Provide the [x, y] coordinate of the cell's center where the given text is located.  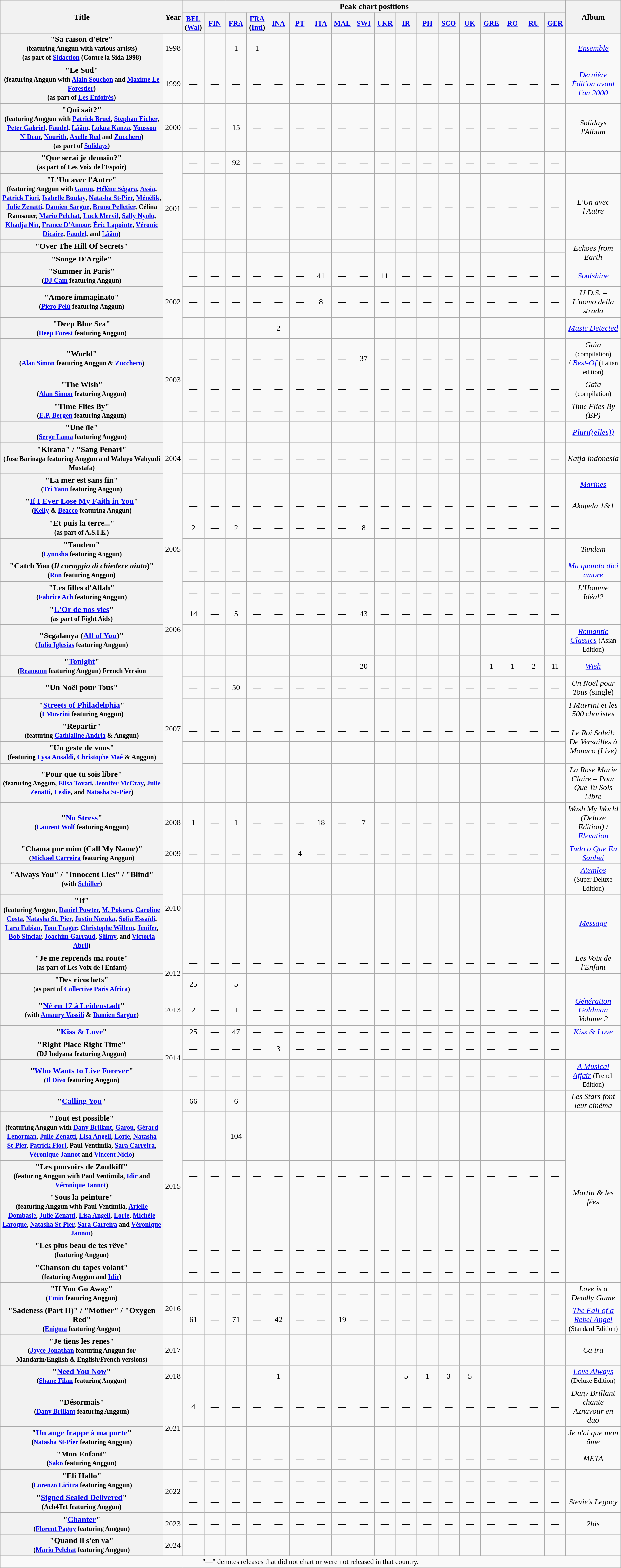
Les Voix de l'Enfant [593, 962]
"Kiss & Love" [82, 1032]
"L'Or de nos vies"(as part of Fight Aids) [82, 614]
"—" denotes releases that did not chart or were not released in that country. [310, 1562]
"Sadeness (Part II)" / "Mother" / "Oxygen Red"(Enigma featuring Anggun) [82, 1319]
"Deep Blue Sea"(Deep Forest featuring Anggun) [82, 328]
Love Always (Deluxe Edition) [593, 1376]
"Que serai je demain?"(as part of Les Voix de l'Espoir) [82, 163]
MAL [342, 23]
"La mer est sans fin"(Tri Yann featuring Anggun) [82, 485]
"Né en 17 à Leidenstadt"(with Amaury Vassili & Damien Sargue) [82, 1010]
PH [427, 23]
2012 [173, 973]
"Catch You (Il coraggio di chiedere aiuto)"(Ron featuring Anggun) [82, 571]
Message [593, 923]
15 [236, 127]
"Les plus beau de tes rêve"(featuring Anggun) [82, 1250]
Gaïa (compilation) / Best-Of (Italian edition) [593, 358]
"Always You" / "Innocent Lies" / "Blind"(with Schiller) [82, 879]
18 [321, 822]
20 [364, 666]
I Muvrini et les 500 choristes [593, 709]
INA [278, 23]
"Une île"(Serge Lama featuring Anggun) [82, 432]
47 [236, 1032]
"If I Ever Lose My Faith in You"(Kelly & Beacco featuring Anggun) [82, 506]
Ma quando dici amore [593, 571]
Title [82, 17]
Dany Brillant chante Aznavour en duo [593, 1406]
SCO [448, 23]
GER [555, 23]
"Mon Enfant"(Sako featuring Anggun) [82, 1459]
FRA(Intl) [257, 23]
L'Homme Idéal? [593, 592]
"Sa raison d'être"(featuring Anggun with various artists)(as part of Sidaction (Contre la Sida 1998) [82, 48]
37 [364, 358]
"Calling You" [82, 1101]
ITA [321, 23]
GRE [491, 23]
Dernière Édition avant l'an 2000 [593, 84]
"Je tiens les renes"(Joyce Jonathan featuring Anggun for Mandarin/English & English/French versions) [82, 1350]
Album [593, 17]
Les Stars font leur cinéma [593, 1101]
2004 [173, 458]
"The Wish"(Alan Simon featuring Anggun) [82, 389]
41 [321, 275]
2007 [173, 729]
RO [513, 23]
2bis [593, 1523]
Tandem [593, 549]
2008 [173, 822]
"Un Noël pour Tous" [82, 688]
"Kirana" / "Sang Penari"(Jose Barinaga featuring Anggun and Waluyo Wahyudi Mustafa) [82, 458]
"Need You Now"(Shane Filan featuring Anggun) [82, 1376]
SWI [364, 23]
1999 [173, 84]
Pluri((elles)) [593, 432]
19 [342, 1319]
14 [193, 614]
Atemlos(Super Deluxe Edition) [593, 879]
"Les filles d'Allah"(Fabrice Ach featuring Anggun) [82, 592]
"Désormais"(Dany Brillant featuring Anggun) [82, 1406]
FIN [215, 23]
L'Un avec l'Autre [593, 206]
"Tandem"(Lynnsha featuring Anggun) [82, 549]
"Tonight"(Reamonn featuring Anggun) French Version [82, 666]
U.D.S. – L'uomo della strada [593, 302]
"Segalanya (All of You)"(Julio Iglesias featuring Anggun) [82, 640]
The Fall of a Rebel Angel (Standard Edition) [593, 1319]
Le Roi Soleil: De Versailles à Monaco (Live) [593, 742]
Kiss & Love [593, 1032]
Katja Indonesia [593, 458]
Akapela 1&1 [593, 506]
2009 [173, 853]
50 [236, 688]
2014 [173, 1058]
2001 [173, 208]
Solidays l'Album [593, 127]
La Rose Marie Claire – Pour Que Tu Sois Libre [593, 783]
"Over The Hill Of Secrets" [82, 246]
"Who Wants to Live Forever"(Il Divo featuring Anggun) [82, 1075]
Martin & les fées [593, 1197]
104 [236, 1136]
UKR [385, 23]
2022 [173, 1491]
2002 [173, 302]
A Musical Affair (French Edition) [593, 1075]
2005 [173, 549]
2017 [173, 1350]
2016 [173, 1309]
71 [236, 1319]
Gaïa (compilation) [593, 389]
1998 [173, 48]
META [593, 1459]
2015 [173, 1186]
42 [278, 1319]
Echoes from Earth [593, 252]
Marines [593, 485]
2013 [173, 1010]
"Les pouvoirs de Zoulkiff"(featuring Anggun with Paul Ventimila, Idir and Véronique Jannot) [82, 1175]
"Je me reprends ma route"(as part of Les Voix de l'Enfant) [82, 962]
Ça ira [593, 1350]
"Pour que tu sois libre"(featuring Anggun, Elisa Tovati, Jennifer McCray, Julie Zenatti, Leslie, and Natasha St-Pier) [82, 783]
"Songe D'Argile" [82, 259]
PT [300, 23]
Romantic Classics (Asian Edition) [593, 640]
"Quand il s'en va"(Mario Pelchat featuring Anggun) [82, 1545]
Génération Goldman Volume 2 [593, 1010]
2000 [173, 127]
"Time Flies By"(E.P. Bergen featuring Anggun) [82, 411]
"Right Place Right Time"(DJ Indyana featuring Anggun) [82, 1049]
"Signed Sealed Delivered"(Ach4Tet featuring Anggun) [82, 1502]
"Streets of Philadelphia"(I Muvrini featuring Anggun) [82, 709]
66 [193, 1101]
"No Stress"(Laurent Wolf featuring Anggun) [82, 822]
"World"(Alan Simon featuring Anggun & Zucchero) [82, 358]
92 [236, 163]
2010 [173, 908]
"Des ricochets"(as part of Collective Paris Africa) [82, 984]
7 [364, 822]
2003 [173, 380]
2021 [173, 1428]
Time Flies By (EP) [593, 411]
2023 [173, 1523]
"Eli Hallo"(Lorenzo Licitra featuring Anggun) [82, 1480]
IR [406, 23]
Peak chart positions [374, 7]
6 [236, 1101]
Year [173, 17]
61 [193, 1319]
"Et puis la terre..."(as part of A.S.I.E.) [82, 528]
Tudo o Que Eu Sonhei [593, 853]
RU [534, 23]
43 [364, 614]
FRA [236, 23]
Ensemble [593, 48]
"Amore immaginato"(Piero Pelù featuring Anggun) [82, 302]
Wash My World (Deluxe Edition) / Elevation [593, 822]
Love is a Deadly Game [593, 1294]
"Repartir"(featuring Cathialine Andria & Anggun) [82, 731]
Soulshine [593, 275]
Wish [593, 666]
UK [470, 23]
2024 [173, 1545]
2018 [173, 1376]
"Summer in Paris"(DJ Cam featuring Anggun) [82, 275]
"Un ange frappe à ma porte"(Natasha St-Pier featuring Anggun) [82, 1437]
Stevie's Legacy [593, 1502]
Un Noël pour Tous (single) [593, 688]
"Chama por mim (Call My Name)"(Mickael Carreira featuring Anggun) [82, 853]
BEL(Wal) [193, 23]
"Le Sud"(featuring Anggun with Alain Souchon and Maxime Le Forestier)(as part of Les Enfoirés) [82, 84]
"If You Go Away"(Emin featuring Anggun) [82, 1294]
Je n'ai que mon âme [593, 1437]
2006 [173, 629]
"Un geste de vous"(featuring Lysa Ansaldi, Christophe Maé & Anggun) [82, 753]
"Chanson du tapes volant"(featuring Anggun and Idir) [82, 1272]
"Chanter"(Florent Pagny featuring Anggun) [82, 1523]
Music Detected [593, 328]
